Return the [X, Y] coordinate for the center point of the cell that contains the specified text.  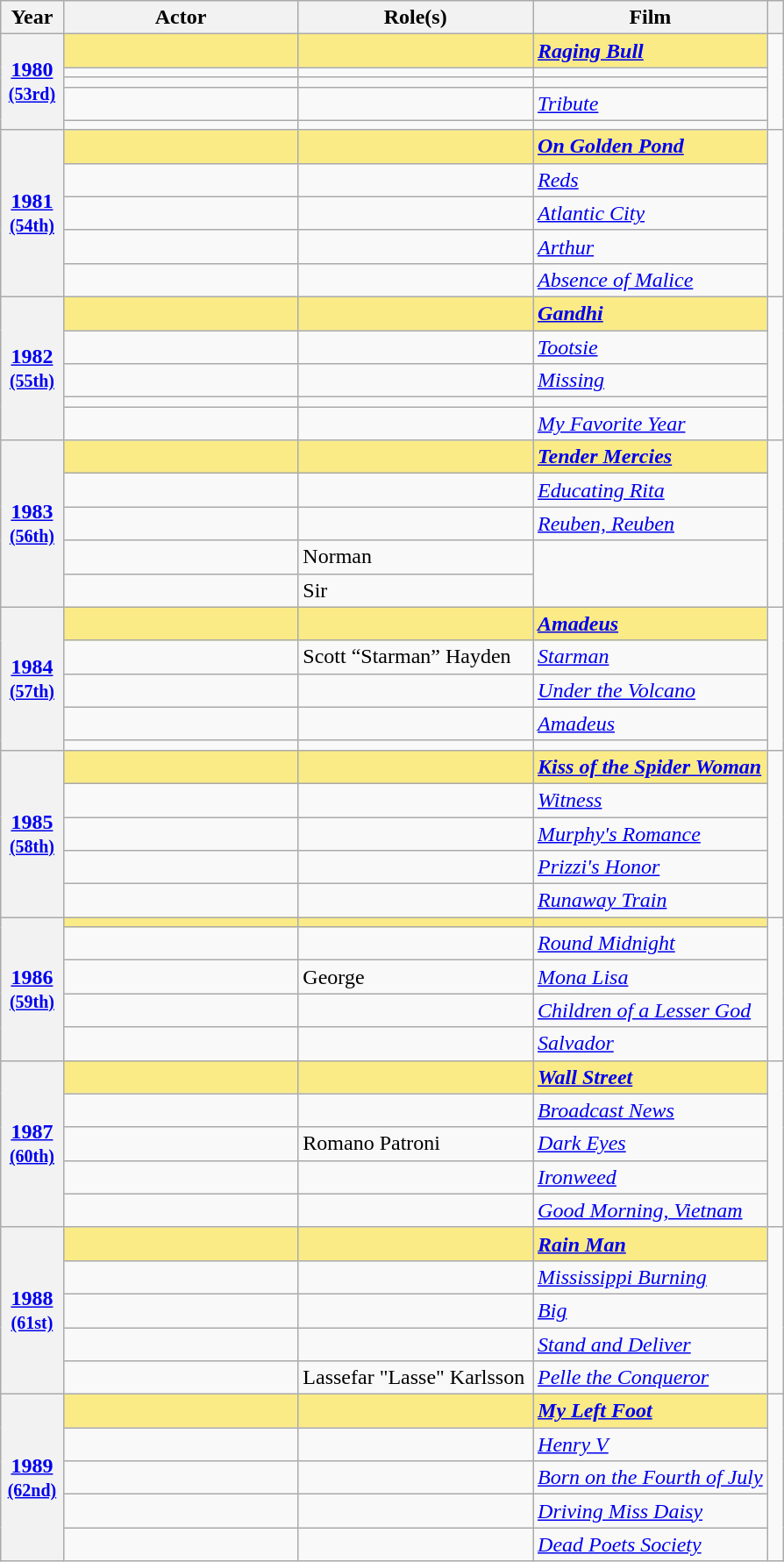
My Left Foot [651, 1411]
Raging Bull [651, 51]
1985 (58th) [32, 833]
Under the Volcano [651, 690]
Pelle the Conqueror [651, 1378]
1986 (59th) [32, 989]
Born on the Fourth of July [651, 1478]
Tootsie [651, 346]
Good Morning, Vietnam [651, 1210]
Romano Patroni [416, 1144]
My Favorite Year [651, 424]
Missing [651, 381]
Henry V [651, 1444]
Role(s) [416, 18]
Dead Poets Society [651, 1544]
Witness [651, 800]
Salvador [651, 1044]
1987 (60th) [32, 1144]
1988 (61st) [32, 1310]
Absence of Malice [651, 280]
Tender Mercies [651, 457]
George [416, 977]
Prizzi's Honor [651, 867]
Ironweed [651, 1177]
Children of a Lesser God [651, 1010]
Atlantic City [651, 213]
1982 (55th) [32, 368]
Reds [651, 180]
Runaway Train [651, 901]
Kiss of the Spider Woman [651, 767]
Sir [416, 590]
Mona Lisa [651, 977]
Dark Eyes [651, 1144]
Norman [416, 557]
Tribute [651, 103]
Arthur [651, 246]
Murphy's Romance [651, 834]
Gandhi [651, 313]
Mississippi Burning [651, 1277]
Stand and Deliver [651, 1344]
Broadcast News [651, 1110]
Rain Man [651, 1244]
1980 (53rd) [32, 82]
Starman [651, 657]
Driving Miss Daisy [651, 1511]
Reuben, Reuben [651, 524]
1989 (62nd) [32, 1478]
1984 (57th) [32, 679]
1981 (54th) [32, 213]
Actor [181, 18]
Wall Street [651, 1077]
Scott “Starman” Hayden [416, 657]
1983 (56th) [32, 524]
Educating Rita [651, 490]
On Golden Pond [651, 146]
Year [32, 18]
Round Midnight [651, 944]
Big [651, 1310]
Film [651, 18]
Lassefar "Lasse" Karlsson [416, 1378]
